For the text-containing cell, return its midpoint in [X, Y] coordinate format. 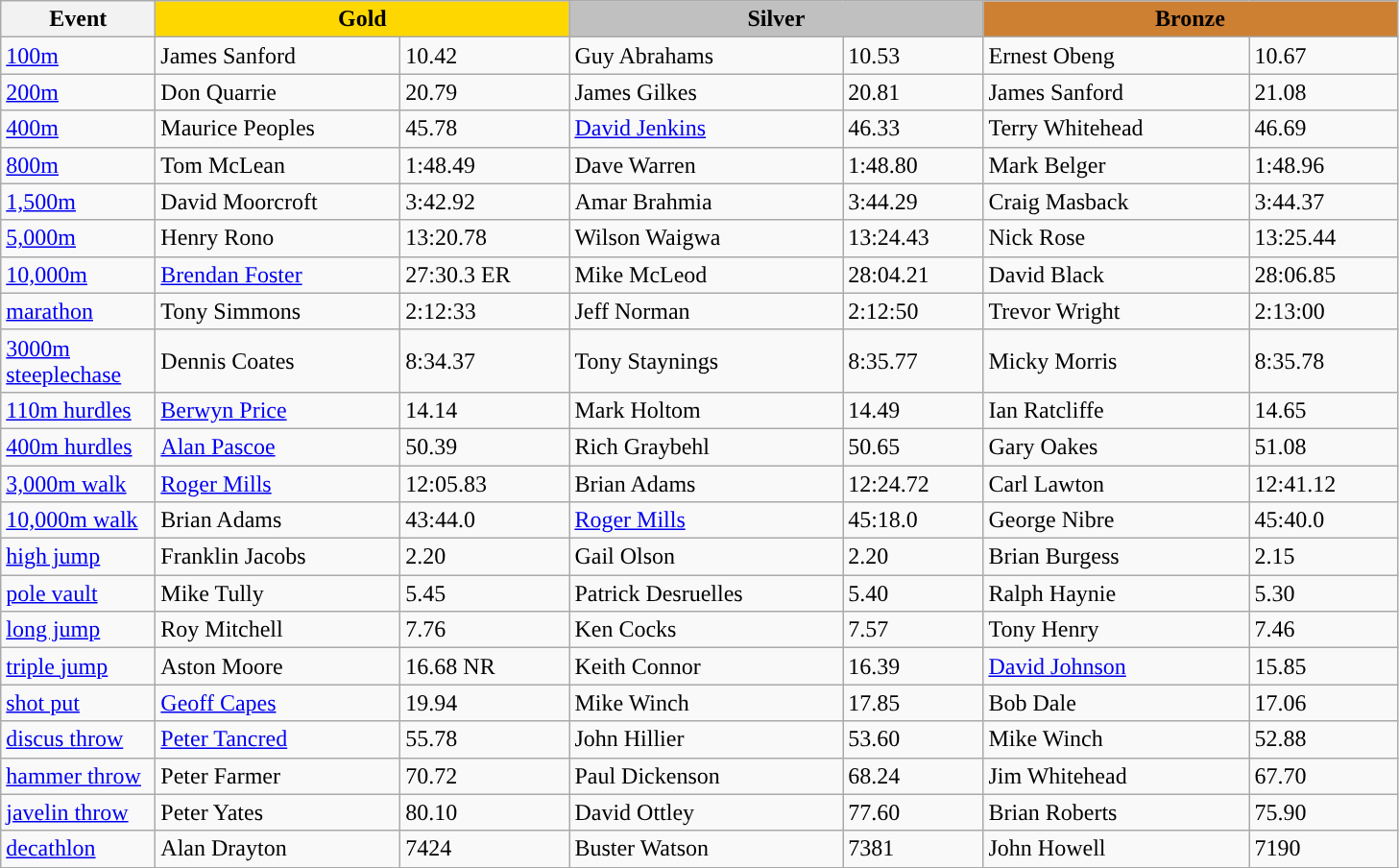
1:48.49 [485, 165]
Dennis Coates [278, 361]
David Moorcroft [278, 202]
14.65 [1323, 410]
14.49 [913, 410]
Mike McLeod [707, 275]
Carl Lawton [1116, 483]
67.70 [1323, 776]
Maurice Peoples [278, 129]
decathlon [79, 849]
Ian Ratcliffe [1116, 410]
68.24 [913, 776]
10,000m [79, 275]
10,000m walk [79, 520]
shot put [79, 703]
Buster Watson [707, 849]
David Johnson [1116, 666]
Trevor Wright [1116, 311]
Tom McLean [278, 165]
Ken Cocks [707, 630]
Alan Pascoe [278, 446]
1:48.96 [1323, 165]
75.90 [1323, 812]
7381 [913, 849]
3:44.37 [1323, 202]
Guy Abrahams [707, 56]
17.85 [913, 703]
Roy Mitchell [278, 630]
Craig Masback [1116, 202]
Nick Rose [1116, 238]
12:24.72 [913, 483]
Mark Holtom [707, 410]
7.76 [485, 630]
James Gilkes [707, 92]
52.88 [1323, 739]
pole vault [79, 593]
hammer throw [79, 776]
70.72 [485, 776]
Jeff Norman [707, 311]
Brian Roberts [1116, 812]
Paul Dickenson [707, 776]
Event [79, 19]
80.10 [485, 812]
Peter Tancred [278, 739]
Brian Burgess [1116, 557]
400m hurdles [79, 446]
Keith Connor [707, 666]
marathon [79, 311]
20.79 [485, 92]
8:35.77 [913, 361]
Wilson Waigwa [707, 238]
2:12:50 [913, 311]
Bronze [1191, 19]
21.08 [1323, 92]
3000m steeplechase [79, 361]
5.40 [913, 593]
Gold [363, 19]
Gary Oakes [1116, 446]
Tony Henry [1116, 630]
46.33 [913, 129]
77.60 [913, 812]
28:06.85 [1323, 275]
400m [79, 129]
Peter Yates [278, 812]
Tony Simmons [278, 311]
7.46 [1323, 630]
51.08 [1323, 446]
Henry Rono [278, 238]
7190 [1323, 849]
53.60 [913, 739]
100m [79, 56]
28:04.21 [913, 275]
Peter Farmer [278, 776]
1:48.80 [913, 165]
Berwyn Price [278, 410]
5,000m [79, 238]
David Black [1116, 275]
Don Quarrie [278, 92]
Patrick Desruelles [707, 593]
10.67 [1323, 56]
5.30 [1323, 593]
200m [79, 92]
43:44.0 [485, 520]
5.45 [485, 593]
16.39 [913, 666]
triple jump [79, 666]
20.81 [913, 92]
45.78 [485, 129]
27:30.3 ER [485, 275]
1,500m [79, 202]
13:25.44 [1323, 238]
2:12:33 [485, 311]
7424 [485, 849]
Jim Whitehead [1116, 776]
17.06 [1323, 703]
javelin throw [79, 812]
10.53 [913, 56]
19.94 [485, 703]
50.39 [485, 446]
15.85 [1323, 666]
George Nibre [1116, 520]
John Howell [1116, 849]
Mike Tully [278, 593]
13:20.78 [485, 238]
Alan Drayton [278, 849]
Tony Staynings [707, 361]
Silver [776, 19]
David Ottley [707, 812]
800m [79, 165]
50.65 [913, 446]
Micky Morris [1116, 361]
Aston Moore [278, 666]
7.57 [913, 630]
55.78 [485, 739]
Rich Graybehl [707, 446]
Terry Whitehead [1116, 129]
3:44.29 [913, 202]
3,000m walk [79, 483]
Gail Olson [707, 557]
8:34.37 [485, 361]
2:13:00 [1323, 311]
16.68 NR [485, 666]
Ernest Obeng [1116, 56]
45:40.0 [1323, 520]
Franklin Jacobs [278, 557]
13:24.43 [913, 238]
14.14 [485, 410]
high jump [79, 557]
Brendan Foster [278, 275]
Dave Warren [707, 165]
45:18.0 [913, 520]
12:41.12 [1323, 483]
Geoff Capes [278, 703]
Mark Belger [1116, 165]
110m hurdles [79, 410]
2.15 [1323, 557]
long jump [79, 630]
Amar Brahmia [707, 202]
David Jenkins [707, 129]
Ralph Haynie [1116, 593]
46.69 [1323, 129]
John Hillier [707, 739]
3:42.92 [485, 202]
8:35.78 [1323, 361]
12:05.83 [485, 483]
10.42 [485, 56]
Bob Dale [1116, 703]
discus throw [79, 739]
